From the cell containing the given text, extract its center point as (x, y) coordinate. 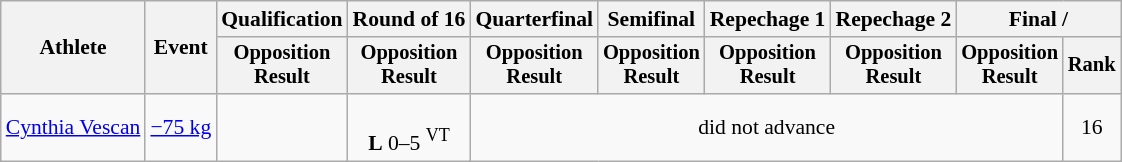
Athlete (74, 48)
−75 kg (180, 128)
did not advance (766, 128)
Cynthia Vescan (74, 128)
L 0–5 VT (410, 128)
16 (1092, 128)
Quarterfinal (534, 19)
Event (180, 48)
Rank (1092, 66)
Repechage 1 (768, 19)
Semifinal (652, 19)
Round of 16 (410, 19)
Repechage 2 (893, 19)
Final / (1038, 19)
Qualification (282, 19)
